Extract the (X, Y) coordinate from the center of the cell holding the provided text.  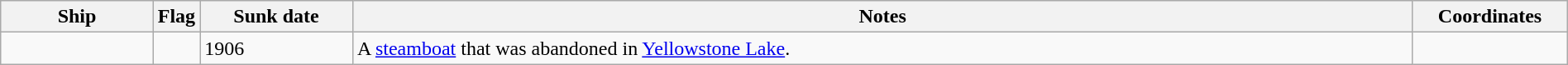
A steamboat that was abandoned in Yellowstone Lake. (882, 48)
1906 (276, 48)
Flag (176, 17)
Sunk date (276, 17)
Ship (77, 17)
Coordinates (1490, 17)
Notes (882, 17)
